Identify which cell holds the provided text, then report its [x, y] central coordinate. 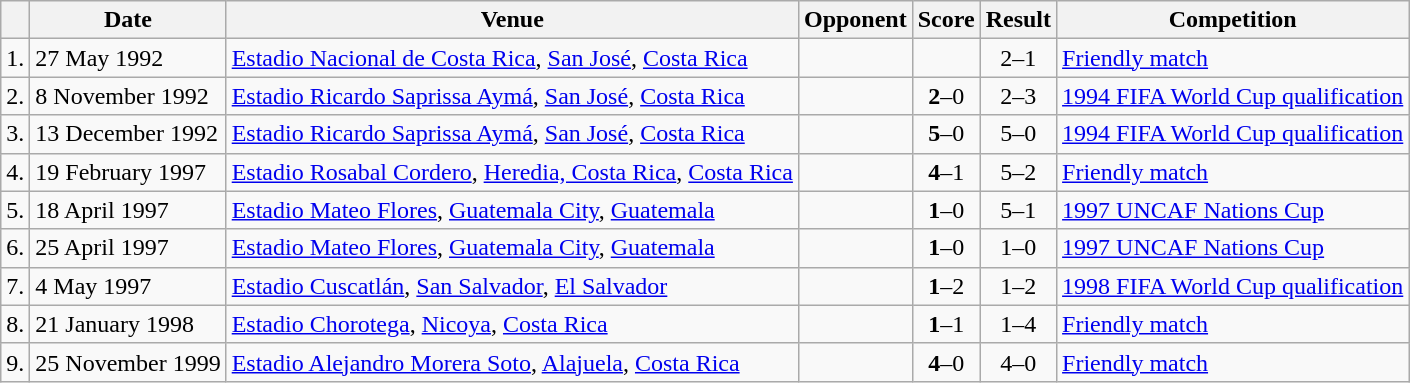
25 April 1997 [128, 248]
Date [128, 20]
25 November 1999 [128, 362]
Estadio Nacional de Costa Rica, San José, Costa Rica [512, 58]
1. [16, 58]
2–1 [1018, 58]
Result [1018, 20]
5–2 [1018, 172]
Estadio Chorotega, Nicoya, Costa Rica [512, 324]
Venue [512, 20]
21 January 1998 [128, 324]
4. [16, 172]
2. [16, 96]
4 May 1997 [128, 286]
19 February 1997 [128, 172]
7. [16, 286]
5. [16, 210]
8 November 1992 [128, 96]
Competition [1233, 20]
1–4 [1018, 324]
3. [16, 134]
2–3 [1018, 96]
5–1 [1018, 210]
8. [16, 324]
4–1 [946, 172]
2–0 [946, 96]
Estadio Alejandro Morera Soto, Alajuela, Costa Rica [512, 362]
Estadio Rosabal Cordero, Heredia, Costa Rica, Costa Rica [512, 172]
Score [946, 20]
1998 FIFA World Cup qualification [1233, 286]
6. [16, 248]
Opponent [855, 20]
27 May 1992 [128, 58]
1–1 [946, 324]
9. [16, 362]
13 December 1992 [128, 134]
Estadio Cuscatlán, San Salvador, El Salvador [512, 286]
18 April 1997 [128, 210]
